Search for the cell housing the specified text and yield its (X, Y) center coordinate. 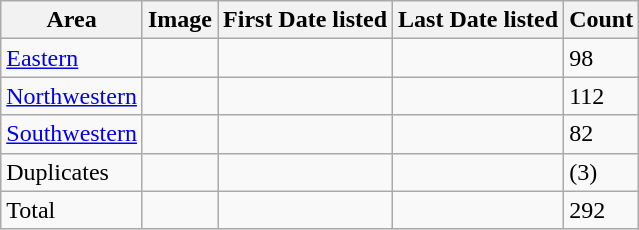
Last Date listed (478, 20)
First Date listed (306, 20)
112 (602, 96)
Image (180, 20)
(3) (602, 172)
Northwestern (72, 96)
Count (602, 20)
Duplicates (72, 172)
Total (72, 210)
Eastern (72, 58)
82 (602, 134)
292 (602, 210)
98 (602, 58)
Area (72, 20)
Southwestern (72, 134)
